Output the [X, Y] coordinate of the center of the cell containing the given text.  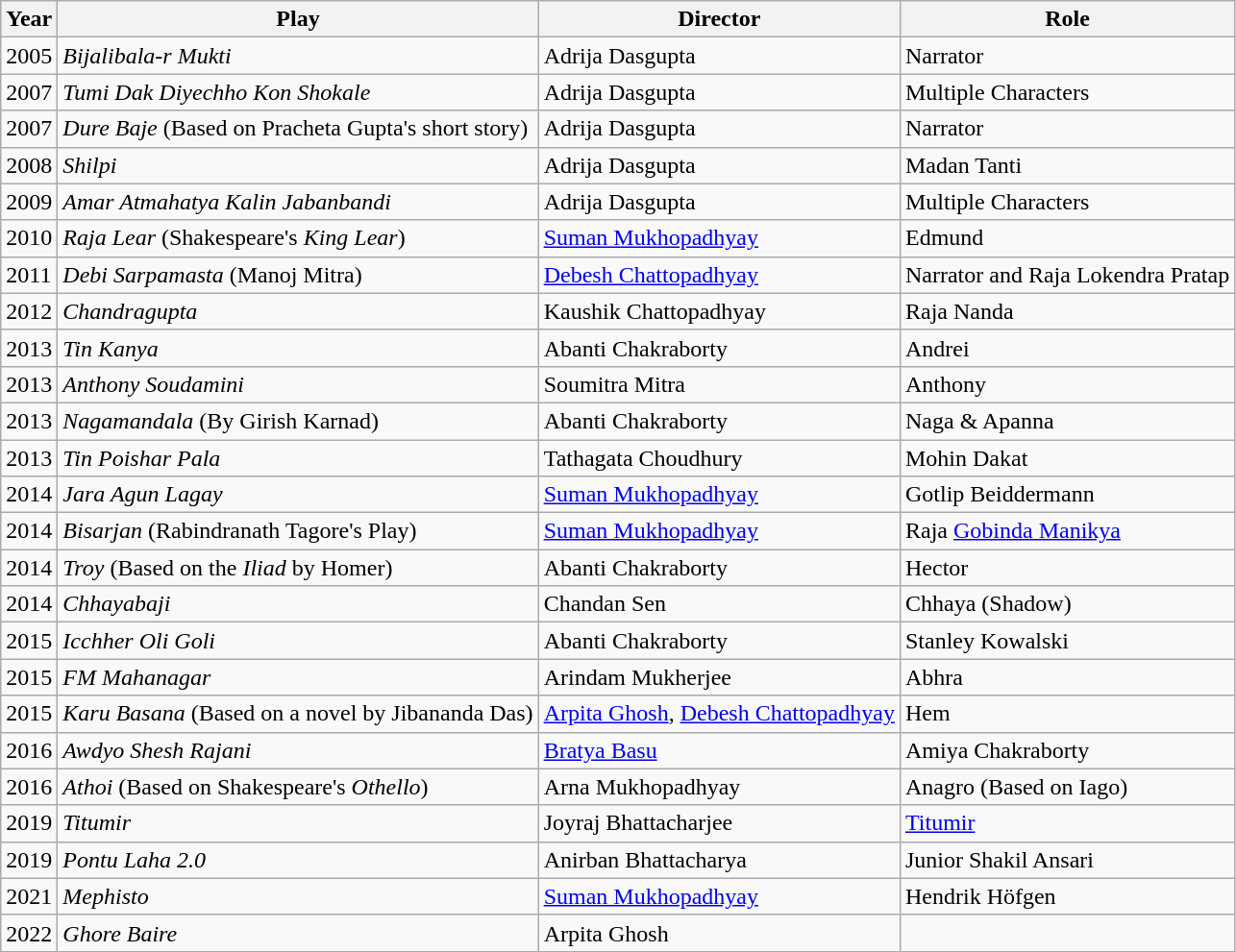
Edmund [1067, 238]
Arpita Ghosh, Debesh Chattopadhyay [719, 714]
2009 [29, 202]
Mohin Dakat [1067, 458]
Raja Gobinda Manikya [1067, 531]
Soumitra Mitra [719, 384]
FM Mahanagar [298, 677]
Dure Baje (Based on Pracheta Gupta's short story) [298, 129]
Bijalibala-r Mukti [298, 56]
Bisarjan (Rabindranath Tagore's Play) [298, 531]
2022 [29, 933]
Mephisto [298, 896]
Chandan Sen [719, 604]
Hendrik Höfgen [1067, 896]
Tin Poishar Pala [298, 458]
Anthony Soudamini [298, 384]
Tumi Dak Diyechho Kon Shokale [298, 92]
2012 [29, 311]
Icchher Oli Goli [298, 641]
Director [719, 19]
Joyraj Bhattacharjee [719, 823]
Raja Lear (Shakespeare's King Lear) [298, 238]
Karu Basana (Based on a novel by Jibananda Das) [298, 714]
Anirban Bhattacharya [719, 860]
Bratya Basu [719, 750]
Pontu Laha 2.0 [298, 860]
2010 [29, 238]
Arpita Ghosh [719, 933]
Chhaya (Shadow) [1067, 604]
Anthony [1067, 384]
Raja Nanda [1067, 311]
Awdyo Shesh Rajani [298, 750]
Madan Tanti [1067, 165]
Hector [1067, 568]
Hem [1067, 714]
Chandragupta [298, 311]
2008 [29, 165]
Kaushik Chattopadhyay [719, 311]
Narrator and Raja Lokendra Pratap [1067, 275]
Tathagata Choudhury [719, 458]
Anagro (Based on Iago) [1067, 787]
Athoi (Based on Shakespeare's Othello) [298, 787]
Role [1067, 19]
Gotlip Beiddermann [1067, 495]
Stanley Kowalski [1067, 641]
Debesh Chattopadhyay [719, 275]
Chhayabaji [298, 604]
Jara Agun Lagay [298, 495]
2011 [29, 275]
Abhra [1067, 677]
Debi Sarpamasta (Manoj Mitra) [298, 275]
Troy (Based on the Iliad by Homer) [298, 568]
Arna Mukhopadhyay [719, 787]
Amar Atmahatya Kalin Jabanbandi [298, 202]
Ghore Baire [298, 933]
Junior Shakil Ansari [1067, 860]
Play [298, 19]
Amiya Chakraborty [1067, 750]
Arindam Mukherjee [719, 677]
2021 [29, 896]
Naga & Apanna [1067, 421]
Year [29, 19]
Andrei [1067, 348]
Shilpi [298, 165]
Nagamandala (By Girish Karnad) [298, 421]
2005 [29, 56]
Tin Kanya [298, 348]
